Find where the given text appears and provide that cell's center as (x, y) coordinate. 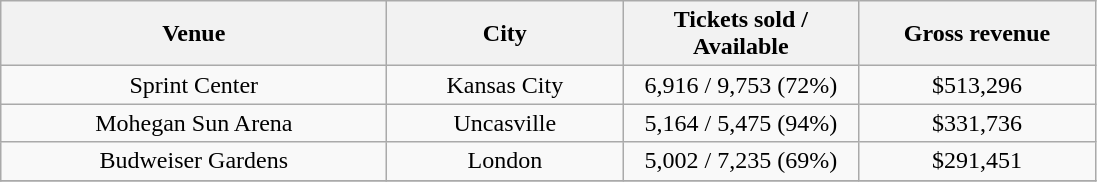
Uncasville (505, 123)
$513,296 (977, 85)
$291,451 (977, 161)
6,916 / 9,753 (72%) (741, 85)
Gross revenue (977, 34)
5,164 / 5,475 (94%) (741, 123)
London (505, 161)
City (505, 34)
Kansas City (505, 85)
$331,736 (977, 123)
Tickets sold / Available (741, 34)
Mohegan Sun Arena (194, 123)
Budweiser Gardens (194, 161)
Venue (194, 34)
Sprint Center (194, 85)
5,002 / 7,235 (69%) (741, 161)
